Detect which cell encompasses the target text, then output its [x, y] center coordinate. 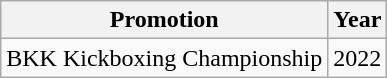
BKK Kickboxing Championship [164, 58]
Year [358, 20]
Promotion [164, 20]
2022 [358, 58]
